Search for the cell housing the specified text and yield its [X, Y] center coordinate. 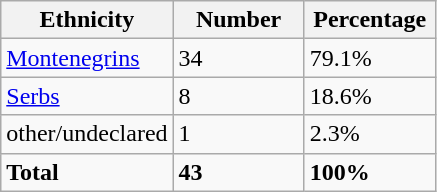
Number [238, 20]
other/undeclared [87, 134]
Montenegrins [87, 58]
2.3% [370, 134]
18.6% [370, 96]
Total [87, 172]
8 [238, 96]
79.1% [370, 58]
Serbs [87, 96]
Ethnicity [87, 20]
Percentage [370, 20]
100% [370, 172]
1 [238, 134]
34 [238, 58]
43 [238, 172]
